Detect which cell encompasses the target text, then output its (x, y) center coordinate. 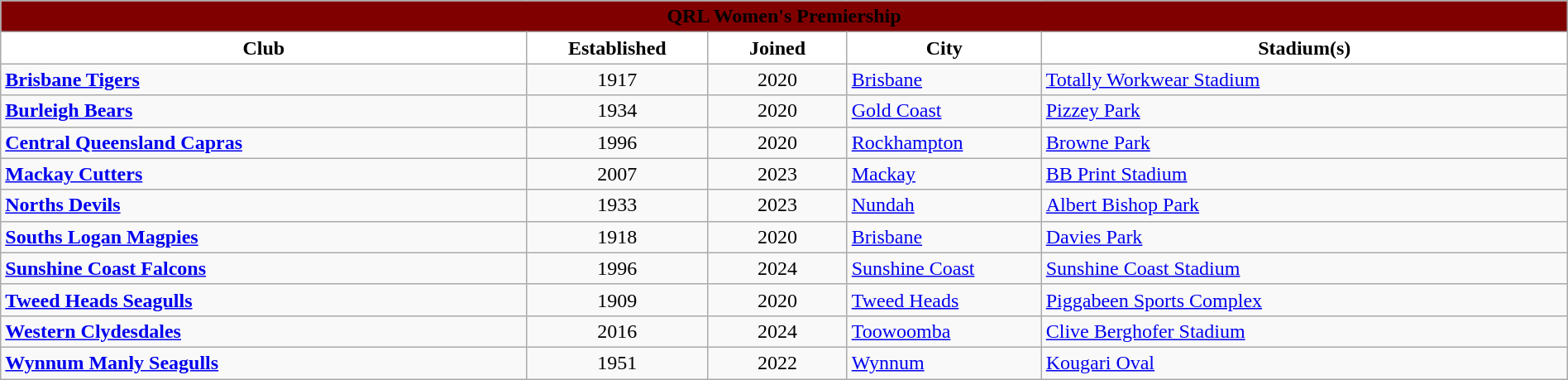
2022 (777, 363)
Nundah (944, 205)
Brisbane Tigers (264, 79)
Browne Park (1304, 142)
Wynnum (944, 363)
Sunshine Coast Falcons (264, 268)
Souths Logan Magpies (264, 237)
City (944, 48)
Stadium(s) (1304, 48)
Toowoomba (944, 331)
Piggabeen Sports Complex (1304, 300)
Tweed Heads Seagulls (264, 300)
1933 (617, 205)
Sunshine Coast Stadium (1304, 268)
Rockhampton (944, 142)
Pizzey Park (1304, 111)
Mackay (944, 174)
Clive Berghofer Stadium (1304, 331)
1918 (617, 237)
1934 (617, 111)
Davies Park (1304, 237)
Totally Workwear Stadium (1304, 79)
Wynnum Manly Seagulls (264, 363)
2016 (617, 331)
BB Print Stadium (1304, 174)
Club (264, 48)
Established (617, 48)
Western Clydesdales (264, 331)
Kougari Oval (1304, 363)
Albert Bishop Park (1304, 205)
Tweed Heads (944, 300)
Joined (777, 48)
Central Queensland Capras (264, 142)
2007 (617, 174)
Gold Coast (944, 111)
1909 (617, 300)
Burleigh Bears (264, 111)
Mackay Cutters (264, 174)
1917 (617, 79)
QRL Women's Premiership (784, 17)
Sunshine Coast (944, 268)
Norths Devils (264, 205)
1951 (617, 363)
